Search for the cell housing the specified text and yield its (x, y) center coordinate. 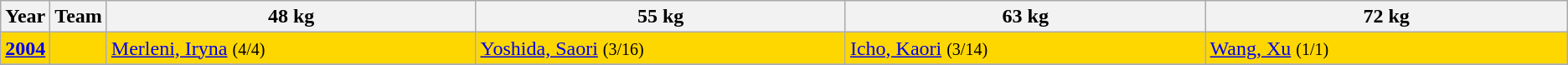
63 kg (1025, 17)
Icho, Kaori (3/14) (1025, 48)
Merleni, Iryna (4/4) (291, 48)
Wang, Xu (1/1) (1386, 48)
55 kg (660, 17)
72 kg (1386, 17)
2004 (25, 48)
Year (25, 17)
48 kg (291, 17)
Yoshida, Saori (3/16) (660, 48)
Team (79, 17)
